Detect which cell encompasses the target text, then output its (x, y) center coordinate. 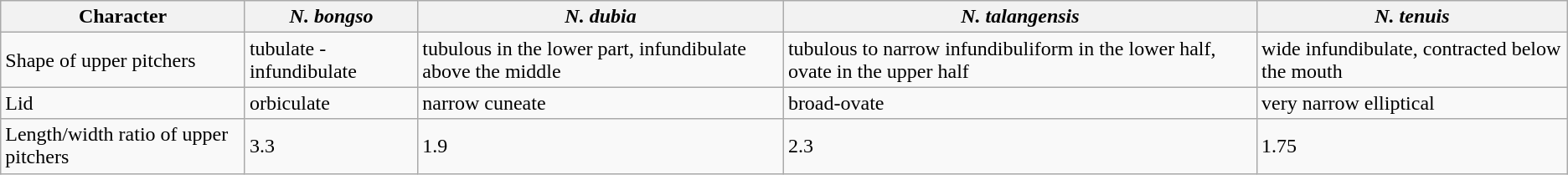
1.9 (601, 146)
wide infundibulate, contracted below the mouth (1412, 60)
Length/width ratio of upper pitchers (123, 146)
tubulate - infundibulate (331, 60)
N. bongso (331, 17)
Character (123, 17)
1.75 (1412, 146)
Lid (123, 103)
N. dubia (601, 17)
N. talangensis (1020, 17)
3.3 (331, 146)
tubulous in the lower part, infundibulate above the middle (601, 60)
orbiculate (331, 103)
very narrow elliptical (1412, 103)
narrow cuneate (601, 103)
Shape of upper pitchers (123, 60)
tubulous to narrow infundibuliform in the lower half, ovate in the upper half (1020, 60)
2.3 (1020, 146)
N. tenuis (1412, 17)
broad-ovate (1020, 103)
